Detect which cell encompasses the target text, then output its (X, Y) center coordinate. 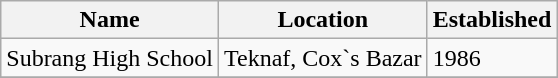
Teknaf, Cox`s Bazar (322, 58)
Subrang High School (110, 58)
Location (322, 20)
Established (492, 20)
Name (110, 20)
1986 (492, 58)
